Output the [x, y] coordinate of the center of the cell containing the given text.  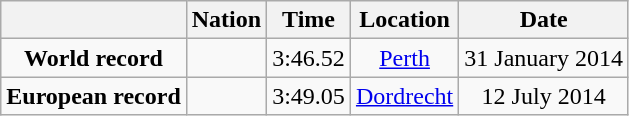
12 July 2014 [544, 96]
European record [94, 96]
Location [404, 20]
Date [544, 20]
World record [94, 58]
3:46.52 [309, 58]
Dordrecht [404, 96]
31 January 2014 [544, 58]
Nation [226, 20]
Perth [404, 58]
3:49.05 [309, 96]
Time [309, 20]
